Provide the (X, Y) coordinate of the cell's center where the given text is located.  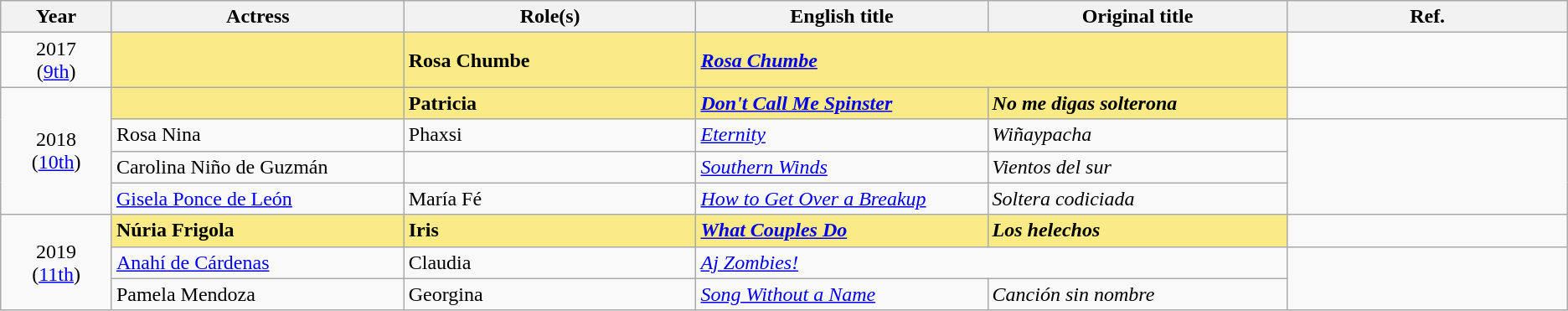
2018(10th) (57, 151)
Eternity (842, 135)
Georgina (549, 294)
Wiñaypacha (1137, 135)
Canción sin nombre (1137, 294)
Patricia (549, 103)
Los helechos (1137, 231)
Gisela Ponce de León (258, 199)
Southern Winds (842, 167)
How to Get Over a Breakup (842, 199)
Don't Call Me Spinster (842, 103)
Anahí de Cárdenas (258, 262)
Actress (258, 17)
Ref. (1427, 17)
Year (57, 17)
Soltera codiciada (1137, 199)
Song Without a Name (842, 294)
2017(9th) (57, 60)
No me digas solterona (1137, 103)
2019(11th) (57, 262)
Phaxsi (549, 135)
Claudia (549, 262)
Núria Frigola (258, 231)
Original title (1137, 17)
María Fé (549, 199)
What Couples Do (842, 231)
Carolina Niño de Guzmán (258, 167)
Role(s) (549, 17)
Vientos del sur (1137, 167)
Aj Zombies! (992, 262)
English title (842, 17)
Pamela Mendoza (258, 294)
Iris (549, 231)
Rosa Nina (258, 135)
